Return (X, Y) of the center of cell containing provided text 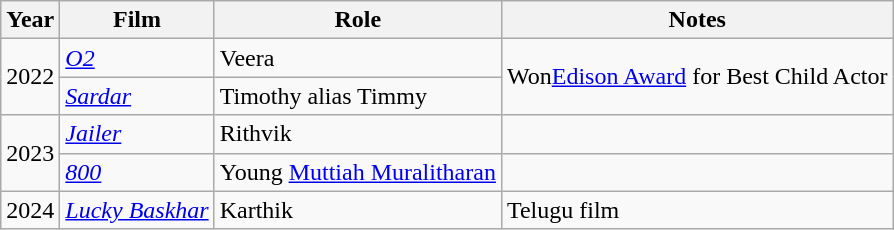
Year (30, 20)
WonEdison Award for Best Child Actor (697, 77)
Karthik (358, 210)
Role (358, 20)
Film (137, 20)
2023 (30, 153)
Telugu film (697, 210)
Notes (697, 20)
Young Muttiah Muralitharan (358, 172)
800 (137, 172)
Rithvik (358, 134)
Timothy alias Timmy (358, 96)
Jailer (137, 134)
2024 (30, 210)
Sardar (137, 96)
2022 (30, 77)
O2 (137, 58)
Veera (358, 58)
Lucky Baskhar (137, 210)
